Pinpoint the cell where the given text exists, returning its (x, y) midpoint coordinate. 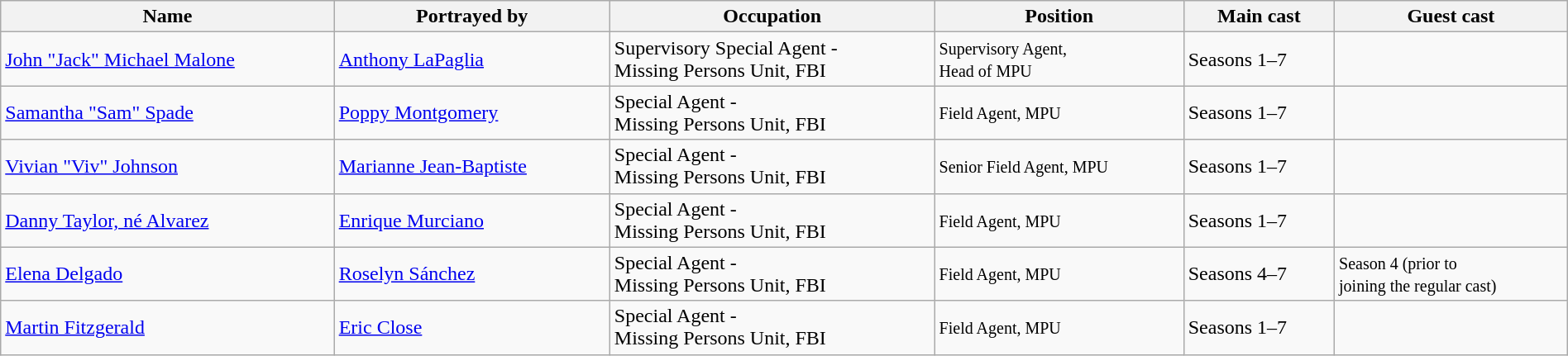
Main cast (1259, 17)
Vivian "Viv" Johnson (167, 167)
Supervisory Agent,Head of MPU (1059, 59)
Position (1059, 17)
Marianne Jean-Baptiste (471, 167)
Season 4 (prior tojoining the regular cast) (1451, 274)
Supervisory Special Agent -Missing Persons Unit, FBI (772, 59)
Roselyn Sánchez (471, 274)
Name (167, 17)
Poppy Montgomery (471, 112)
Portrayed by (471, 17)
Occupation (772, 17)
Eric Close (471, 327)
Martin Fitzgerald (167, 327)
Seasons 4–7 (1259, 274)
Danny Taylor, né Alvarez (167, 220)
Guest cast (1451, 17)
Anthony LaPaglia (471, 59)
Samantha "Sam" Spade (167, 112)
Enrique Murciano (471, 220)
Senior Field Agent, MPU (1059, 167)
John "Jack" Michael Malone (167, 59)
Elena Delgado (167, 274)
